Extract the (X, Y) coordinate from the center of the cell holding the provided text.  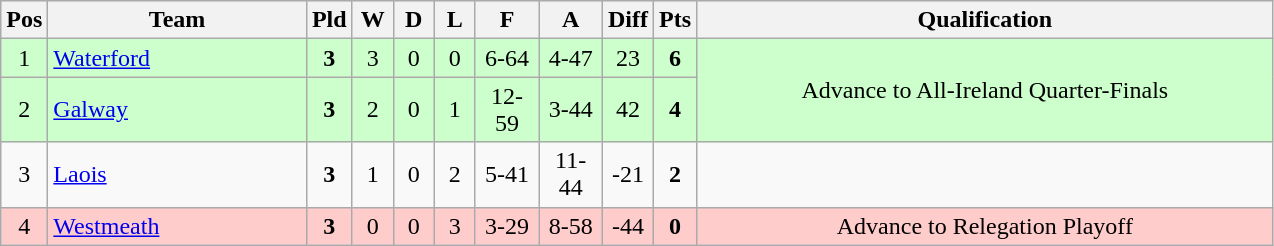
L (454, 20)
Galway (178, 110)
Laois (178, 174)
11-44 (571, 174)
3-29 (507, 226)
5-41 (507, 174)
42 (628, 110)
8-58 (571, 226)
4-47 (571, 58)
-21 (628, 174)
Pld (329, 20)
F (507, 20)
-44 (628, 226)
Advance to All-Ireland Quarter-Finals (986, 90)
23 (628, 58)
A (571, 20)
Pts (674, 20)
Team (178, 20)
D (414, 20)
W (372, 20)
6-64 (507, 58)
Pos (24, 20)
Diff (628, 20)
Waterford (178, 58)
Qualification (986, 20)
6 (674, 58)
Westmeath (178, 226)
12-59 (507, 110)
Advance to Relegation Playoff (986, 226)
3-44 (571, 110)
